Identify which cell holds the provided text, then report its (x, y) central coordinate. 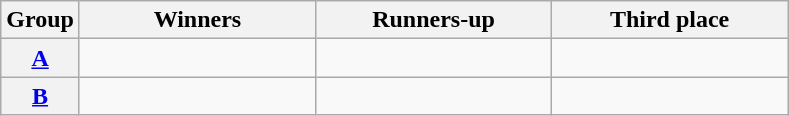
A (40, 58)
B (40, 96)
Runners-up (433, 20)
Winners (197, 20)
Group (40, 20)
Third place (670, 20)
